Output the [X, Y] coordinate of the center of the cell containing the given text.  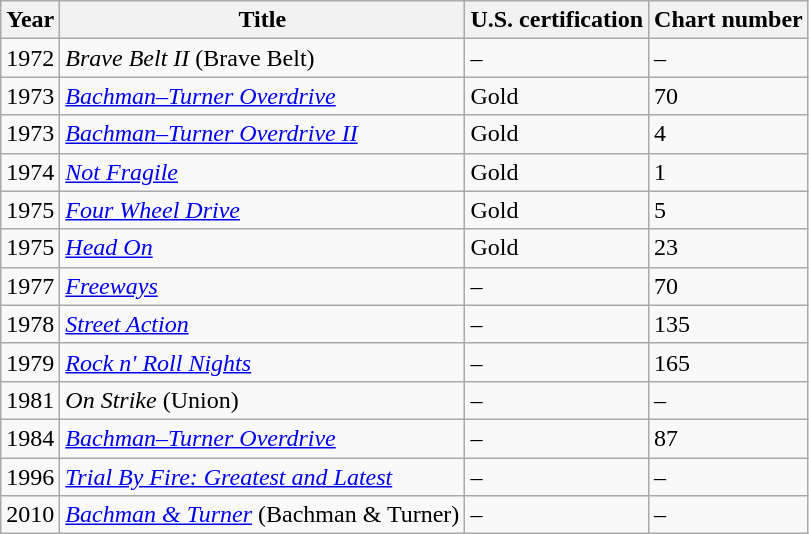
Freeways [262, 286]
1 [729, 172]
Trial By Fire: Greatest and Latest [262, 477]
Bachman–Turner Overdrive II [262, 134]
Four Wheel Drive [262, 210]
Brave Belt II (Brave Belt) [262, 58]
1978 [30, 324]
On Strike (Union) [262, 400]
135 [729, 324]
87 [729, 438]
Year [30, 20]
1981 [30, 400]
1974 [30, 172]
1977 [30, 286]
Title [262, 20]
1984 [30, 438]
U.S. certification [557, 20]
Rock n' Roll Nights [262, 362]
165 [729, 362]
4 [729, 134]
1996 [30, 477]
5 [729, 210]
Not Fragile [262, 172]
Head On [262, 248]
23 [729, 248]
Bachman & Turner (Bachman & Turner) [262, 515]
1972 [30, 58]
1979 [30, 362]
2010 [30, 515]
Street Action [262, 324]
Chart number [729, 20]
